Output the (X, Y) coordinate of the center of the cell containing the given text.  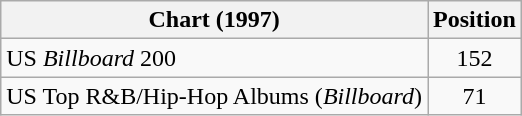
US Billboard 200 (214, 58)
US Top R&B/Hip-Hop Albums (Billboard) (214, 96)
Chart (1997) (214, 20)
152 (475, 58)
Position (475, 20)
71 (475, 96)
